Return [x, y] of the center of cell containing provided text 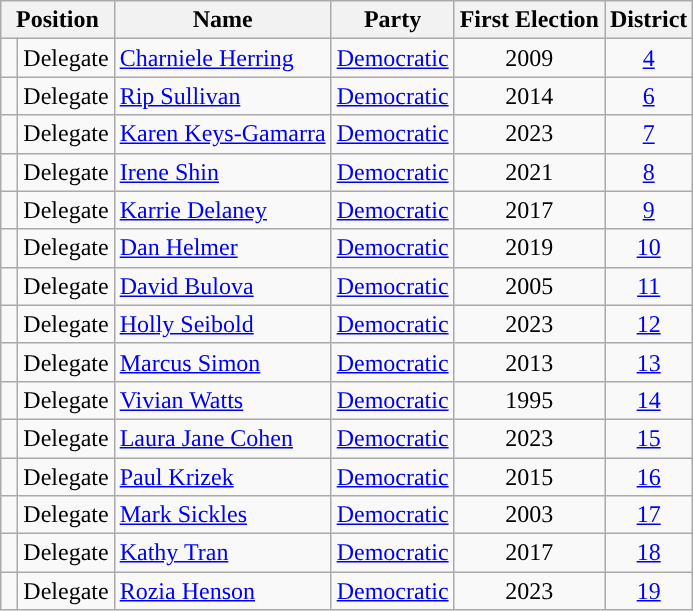
Karen Keys-Gamarra [222, 134]
2009 [529, 58]
Mark Sickles [222, 515]
Party [392, 20]
12 [648, 324]
2014 [529, 96]
Rip Sullivan [222, 96]
Charniele Herring [222, 58]
4 [648, 58]
17 [648, 515]
18 [648, 553]
Karrie Delaney [222, 210]
District [648, 20]
Irene Shin [222, 172]
Rozia Henson [222, 591]
Vivian Watts [222, 400]
First Election [529, 20]
2013 [529, 362]
11 [648, 286]
7 [648, 134]
10 [648, 248]
Marcus Simon [222, 362]
2019 [529, 248]
19 [648, 591]
Position [58, 20]
14 [648, 400]
9 [648, 210]
Holly Seibold [222, 324]
8 [648, 172]
1995 [529, 400]
Paul Krizek [222, 477]
6 [648, 96]
2021 [529, 172]
Dan Helmer [222, 248]
Laura Jane Cohen [222, 438]
2005 [529, 286]
15 [648, 438]
Kathy Tran [222, 553]
David Bulova [222, 286]
Name [222, 20]
2015 [529, 477]
2003 [529, 515]
13 [648, 362]
16 [648, 477]
